Provide the (x, y) coordinate of the cell's center where the given text is located.  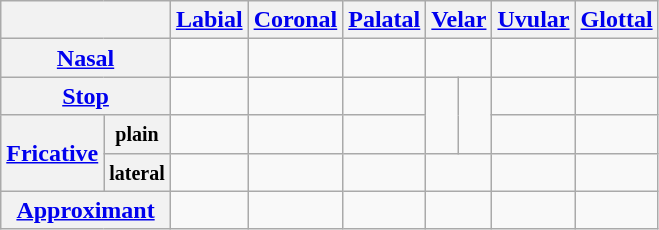
Fricative (52, 153)
Velar (459, 20)
Stop (86, 96)
Labial (209, 20)
Coronal (296, 20)
Palatal (384, 20)
Approximant (86, 210)
Glottal (616, 20)
lateral (138, 172)
Nasal (86, 58)
Uvular (534, 20)
plain (138, 134)
